Detect which cell encompasses the target text, then output its [x, y] center coordinate. 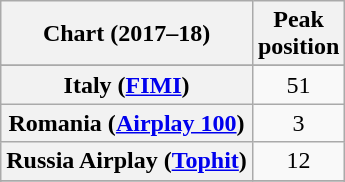
12 [298, 161]
3 [298, 123]
Russia Airplay (Tophit) [127, 161]
Chart (2017–18) [127, 34]
Romania (Airplay 100) [127, 123]
Peakposition [298, 34]
Italy (FIMI) [127, 85]
51 [298, 85]
